Provide the (X, Y) coordinate of the cell's center where the given text is located.  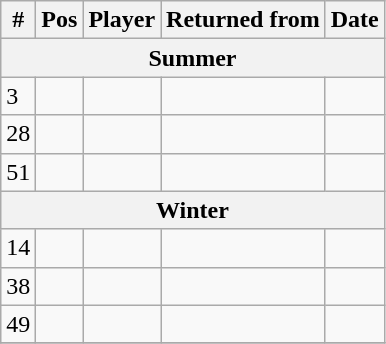
49 (18, 324)
Player (122, 20)
51 (18, 172)
Date (354, 20)
Summer (192, 58)
3 (18, 96)
Pos (60, 20)
# (18, 20)
Winter (192, 210)
Returned from (244, 20)
28 (18, 134)
38 (18, 286)
14 (18, 248)
